Output the (X, Y) coordinate of the center of the cell containing the given text.  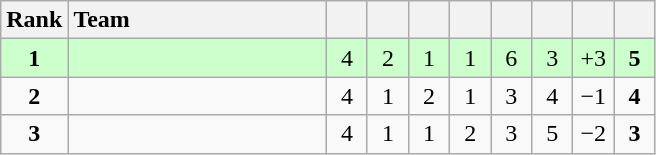
6 (512, 58)
+3 (594, 58)
Rank (34, 20)
−2 (594, 134)
−1 (594, 96)
Team (198, 20)
